Capture the cell that displays the provided text and extract its [X, Y] central coordinate. 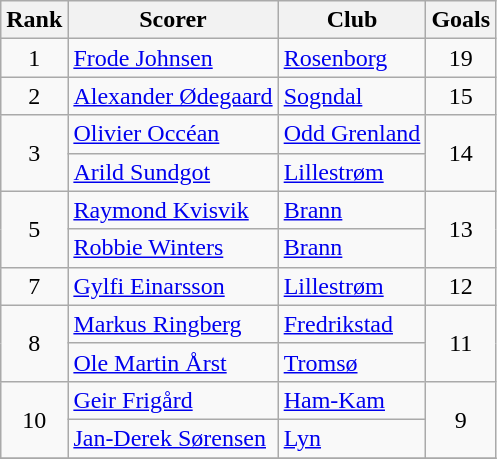
Frode Johnsen [173, 58]
Club [352, 20]
10 [34, 419]
Goals [461, 20]
7 [34, 286]
14 [461, 153]
13 [461, 229]
Arild Sundgot [173, 172]
15 [461, 96]
Ham-Kam [352, 400]
12 [461, 286]
Sogndal [352, 96]
Robbie Winters [173, 248]
Rank [34, 20]
8 [34, 343]
5 [34, 229]
Alexander Ødegaard [173, 96]
1 [34, 58]
Fredrikstad [352, 324]
19 [461, 58]
9 [461, 419]
11 [461, 343]
Rosenborg [352, 58]
Tromsø [352, 362]
2 [34, 96]
Olivier Occéan [173, 134]
Scorer [173, 20]
Odd Grenland [352, 134]
3 [34, 153]
Gylfi Einarsson [173, 286]
Jan-Derek Sørensen [173, 438]
Geir Frigård [173, 400]
Markus Ringberg [173, 324]
Ole Martin Årst [173, 362]
Lyn [352, 438]
Raymond Kvisvik [173, 210]
